Capture the cell that displays the provided text and extract its [X, Y] central coordinate. 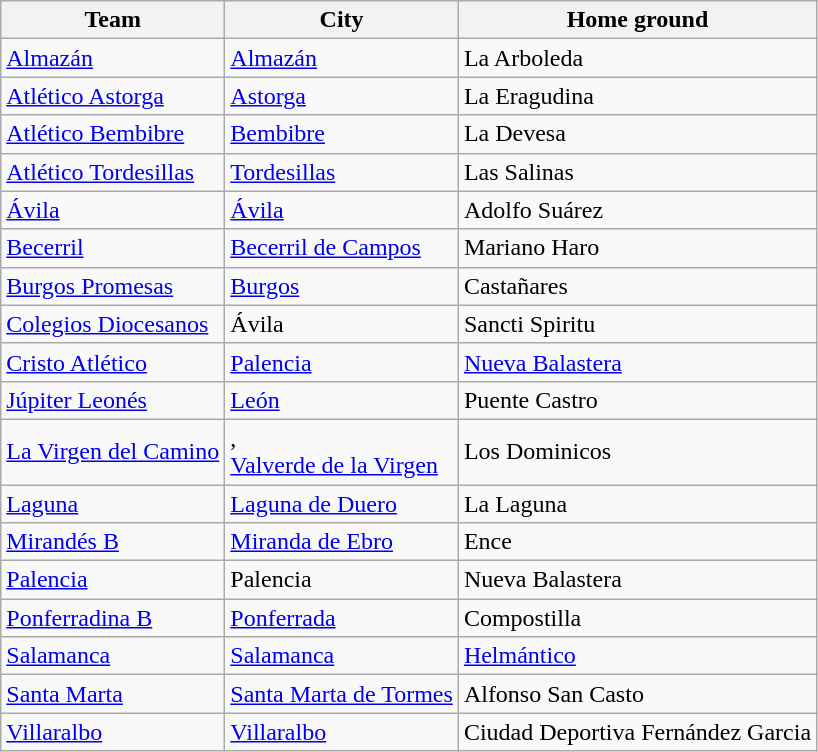
Atlético Tordesillas [113, 172]
Adolfo Suárez [637, 210]
Team [113, 20]
Helmántico [637, 656]
La Laguna [637, 503]
City [342, 20]
La Arboleda [637, 58]
Colegios Diocesanos [113, 324]
Júpiter Leonés [113, 400]
Puente Castro [637, 400]
La Eragudina [637, 96]
Ence [637, 542]
Laguna [113, 503]
Bembibre [342, 134]
Miranda de Ebro [342, 542]
Ciudad Deportiva Fernández Garcia [637, 732]
Sancti Spiritu [637, 324]
Atlético Astorga [113, 96]
Mirandés B [113, 542]
León [342, 400]
Home ground [637, 20]
Santa Marta de Tormes [342, 694]
Compostilla [637, 618]
Burgos Promesas [113, 286]
Alfonso San Casto [637, 694]
Tordesillas [342, 172]
Ponferradina B [113, 618]
Astorga [342, 96]
,Valverde de la Virgen [342, 452]
Santa Marta [113, 694]
La Virgen del Camino [113, 452]
Los Dominicos [637, 452]
Castañares [637, 286]
Becerril de Campos [342, 248]
Cristo Atlético [113, 362]
Laguna de Duero [342, 503]
Atlético Bembibre [113, 134]
Burgos [342, 286]
Mariano Haro [637, 248]
Ponferrada [342, 618]
Las Salinas [637, 172]
Becerril [113, 248]
La Devesa [637, 134]
